Detect which cell encompasses the target text, then output its (x, y) center coordinate. 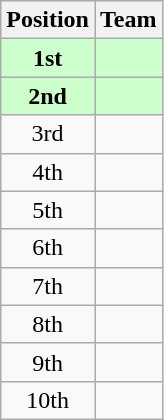
4th (48, 172)
Team (128, 20)
Position (48, 20)
6th (48, 248)
7th (48, 286)
1st (48, 58)
8th (48, 324)
10th (48, 400)
2nd (48, 96)
9th (48, 362)
5th (48, 210)
3rd (48, 134)
